Search for the cell housing the specified text and yield its [X, Y] center coordinate. 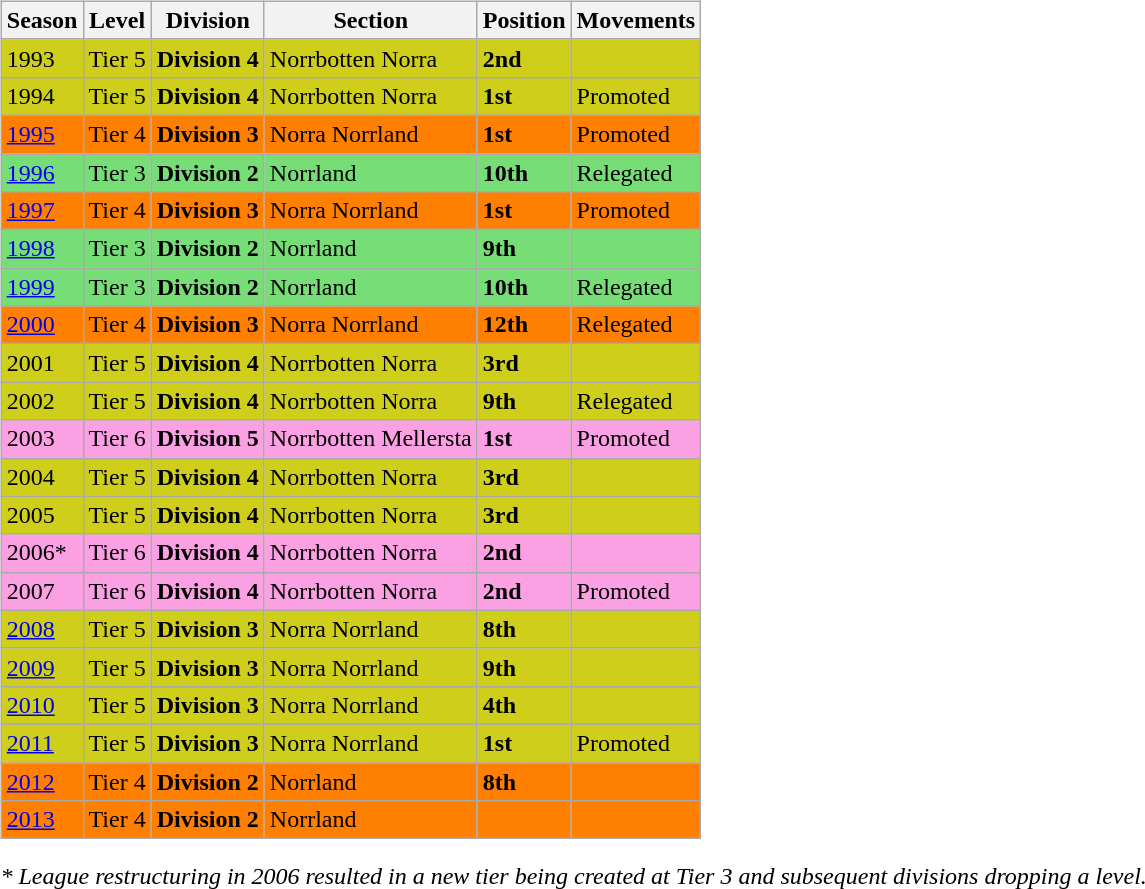
2002 [42, 401]
2005 [42, 515]
1997 [42, 211]
Movements [636, 20]
2003 [42, 439]
Norrbotten Mellersta [370, 439]
2013 [42, 820]
1998 [42, 249]
2010 [42, 705]
Level [117, 20]
1996 [42, 173]
2007 [42, 591]
1994 [42, 96]
2011 [42, 743]
1999 [42, 287]
Division 5 [208, 439]
2008 [42, 629]
2004 [42, 477]
2012 [42, 781]
Section [370, 20]
2001 [42, 363]
Division [208, 20]
2006* [42, 553]
1993 [42, 58]
Season [42, 20]
Position [524, 20]
1995 [42, 134]
12th [524, 325]
4th [524, 705]
2009 [42, 667]
2000 [42, 325]
